Pinpoint the cell where the given text exists, returning its (x, y) midpoint coordinate. 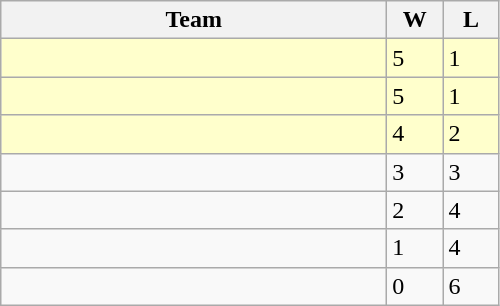
6 (471, 286)
W (415, 20)
Team (194, 20)
0 (415, 286)
L (471, 20)
